Detect which cell encompasses the target text, then output its (x, y) center coordinate. 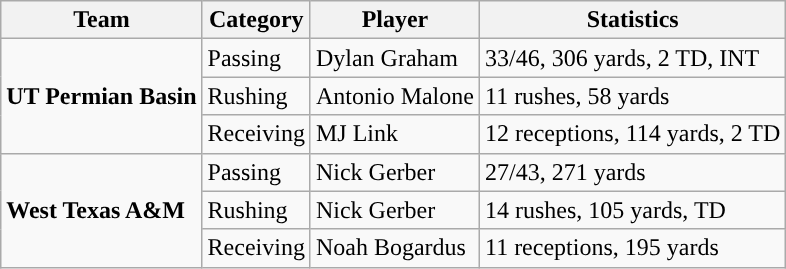
27/43, 271 yards (632, 172)
West Texas A&M (102, 210)
Player (394, 20)
14 rushes, 105 yards, TD (632, 210)
Antonio Malone (394, 96)
Statistics (632, 20)
11 rushes, 58 yards (632, 96)
MJ Link (394, 134)
33/46, 306 yards, 2 TD, INT (632, 58)
12 receptions, 114 yards, 2 TD (632, 134)
Team (102, 20)
11 receptions, 195 yards (632, 248)
Noah Bogardus (394, 248)
UT Permian Basin (102, 96)
Dylan Graham (394, 58)
Category (256, 20)
